Search for the cell housing the specified text and yield its (x, y) center coordinate. 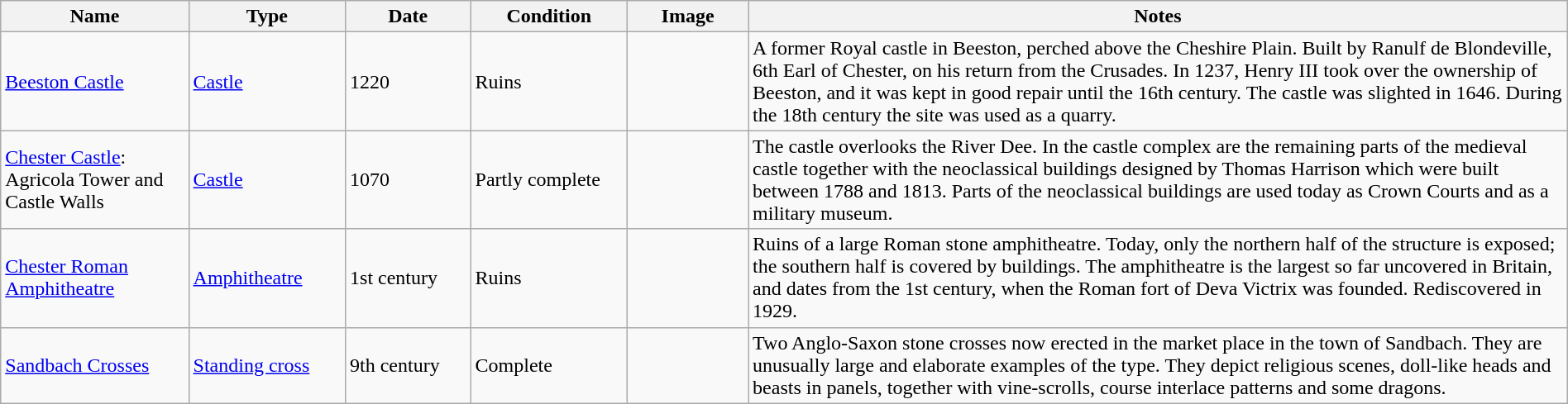
Name (94, 17)
Sandbach Crosses (94, 365)
1070 (409, 180)
Partly complete (549, 180)
Complete (549, 365)
Image (688, 17)
1220 (409, 81)
Chester Roman Amphitheatre (94, 278)
Standing cross (266, 365)
Beeston Castle (94, 81)
Chester Castle: Agricola Tower and Castle Walls (94, 180)
Date (409, 17)
Type (266, 17)
Amphitheatre (266, 278)
9th century (409, 365)
1st century (409, 278)
Notes (1158, 17)
Condition (549, 17)
